Pinpoint the cell where the given text exists, returning its (X, Y) midpoint coordinate. 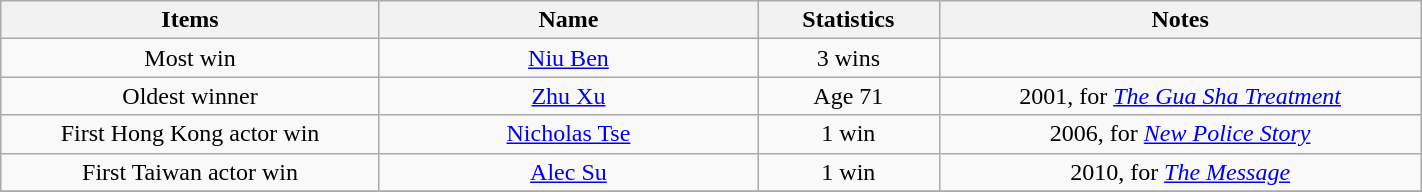
Items (190, 20)
Oldest winner (190, 96)
Notes (1180, 20)
First Hong Kong actor win (190, 134)
Niu Ben (568, 58)
2001, for The Gua Sha Treatment (1180, 96)
Most win (190, 58)
3 wins (848, 58)
First Taiwan actor win (190, 172)
Zhu Xu (568, 96)
Age 71 (848, 96)
Alec Su (568, 172)
Name (568, 20)
Nicholas Tse (568, 134)
2006, for New Police Story (1180, 134)
2010, for The Message (1180, 172)
Statistics (848, 20)
